Search for the cell housing the specified text and yield its [x, y] center coordinate. 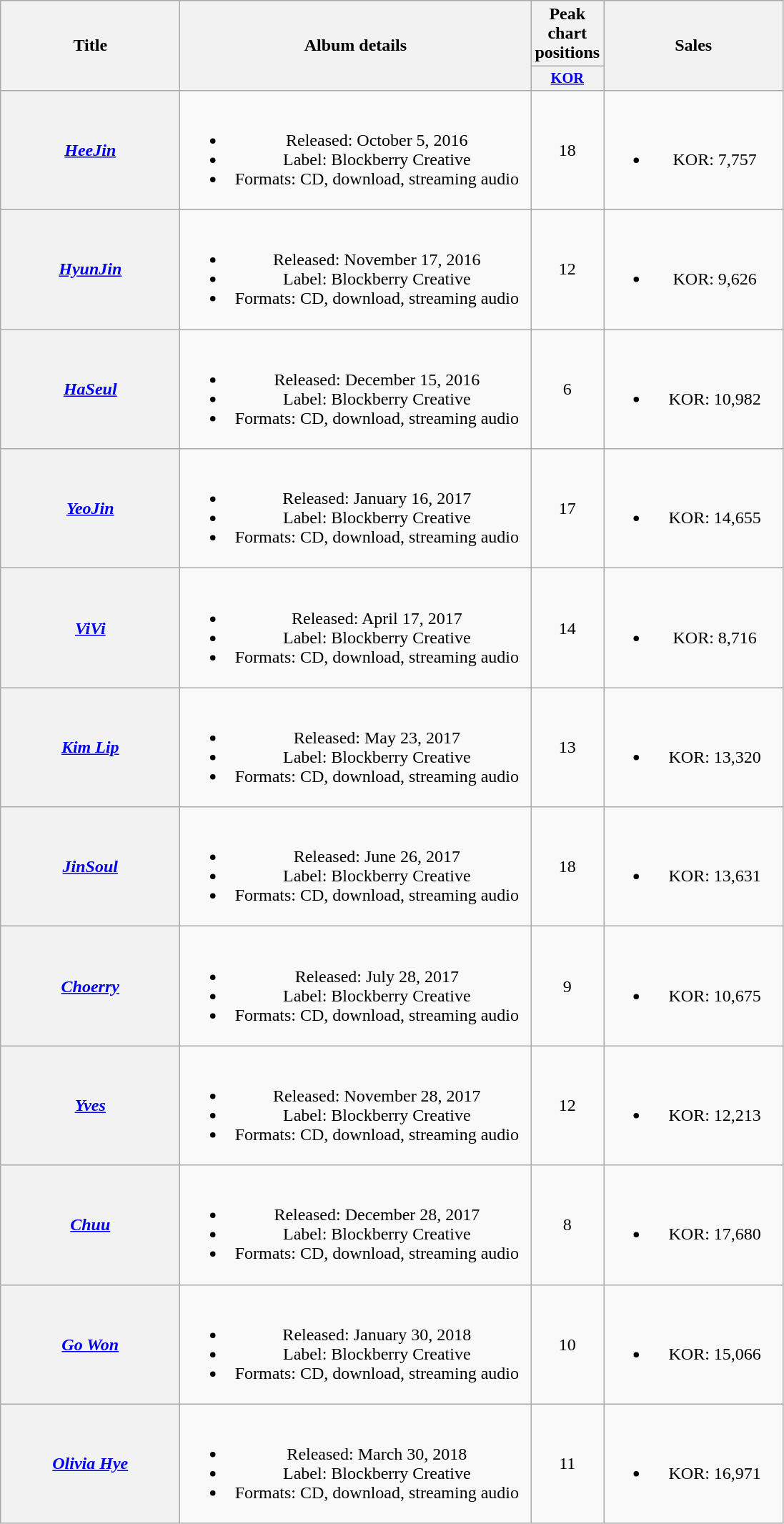
Olivia Hye [90, 1464]
Released: January 16, 2017Label: Blockberry CreativeFormats: CD, download, streaming audio [356, 509]
ViVi [90, 628]
Go Won [90, 1344]
KOR: 13,320 [693, 748]
KOR: 13,631 [693, 866]
JinSoul [90, 866]
Released: November 17, 2016Label: Blockberry CreativeFormats: CD, download, streaming audio [356, 270]
KOR: 10,675 [693, 986]
Released: March 30, 2018Label: Blockberry CreativeFormats: CD, download, streaming audio [356, 1464]
Peakchartpositions [567, 34]
KOR: 15,066 [693, 1344]
14 [567, 628]
KOR: 17,680 [693, 1225]
6 [567, 389]
Choerry [90, 986]
YeoJin [90, 509]
13 [567, 748]
KOR: 9,626 [693, 270]
KOR: 8,716 [693, 628]
Released: May 23, 2017Label: Blockberry CreativeFormats: CD, download, streaming audio [356, 748]
17 [567, 509]
HyunJin [90, 270]
Title [90, 46]
Released: January 30, 2018Label: Blockberry CreativeFormats: CD, download, streaming audio [356, 1344]
10 [567, 1344]
KOR [567, 79]
11 [567, 1464]
HaSeul [90, 389]
KOR: 16,971 [693, 1464]
8 [567, 1225]
Sales [693, 46]
KOR: 7,757 [693, 150]
Released: July 28, 2017Label: Blockberry CreativeFormats: CD, download, streaming audio [356, 986]
Released: December 15, 2016Label: Blockberry CreativeFormats: CD, download, streaming audio [356, 389]
Released: December 28, 2017Label: Blockberry CreativeFormats: CD, download, streaming audio [356, 1225]
9 [567, 986]
KOR: 10,982 [693, 389]
Released: June 26, 2017Label: Blockberry CreativeFormats: CD, download, streaming audio [356, 866]
HeeJin [90, 150]
Released: October 5, 2016Label: Blockberry CreativeFormats: CD, download, streaming audio [356, 150]
Released: April 17, 2017Label: Blockberry CreativeFormats: CD, download, streaming audio [356, 628]
KOR: 12,213 [693, 1105]
Kim Lip [90, 748]
Released: November 28, 2017Label: Blockberry CreativeFormats: CD, download, streaming audio [356, 1105]
KOR: 14,655 [693, 509]
Chuu [90, 1225]
Album details [356, 46]
Yves [90, 1105]
